Determine the (X, Y) coordinate at the center of the cell enclosing the given text.  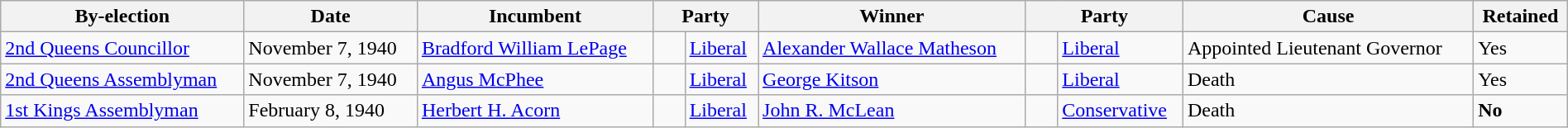
No (1521, 111)
Retained (1521, 17)
By-election (122, 17)
Date (331, 17)
2nd Queens Assemblyman (122, 79)
Incumbent (534, 17)
Appointed Lieutenant Governor (1328, 48)
2nd Queens Councillor (122, 48)
February 8, 1940 (331, 111)
Bradford William LePage (534, 48)
George Kitson (892, 79)
Winner (892, 17)
Herbert H. Acorn (534, 111)
John R. McLean (892, 111)
Conservative (1121, 111)
Cause (1328, 17)
Alexander Wallace Matheson (892, 48)
1st Kings Assemblyman (122, 111)
Angus McPhee (534, 79)
